Output the [x, y] coordinate of the center of the cell containing the given text.  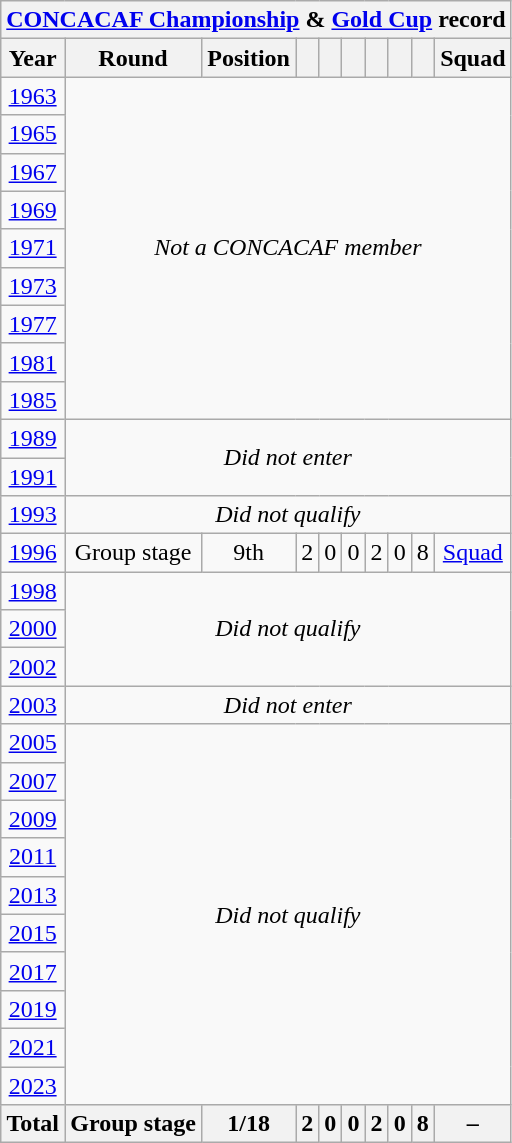
2007 [33, 781]
1/18 [249, 1124]
1963 [33, 96]
2009 [33, 819]
2002 [33, 667]
9th [249, 553]
1971 [33, 248]
1977 [33, 324]
1973 [33, 286]
1996 [33, 553]
2013 [33, 895]
1989 [33, 438]
2015 [33, 933]
1991 [33, 477]
1969 [33, 210]
1998 [33, 591]
1981 [33, 362]
Year [33, 58]
2017 [33, 971]
1965 [33, 134]
2003 [33, 705]
2023 [33, 1085]
– [472, 1124]
2011 [33, 857]
1985 [33, 400]
2000 [33, 629]
Position [249, 58]
2021 [33, 1047]
CONCACAF Championship & Gold Cup record [256, 20]
1993 [33, 515]
1967 [33, 172]
2019 [33, 1009]
2005 [33, 743]
Total [33, 1124]
Round [132, 58]
Not a CONCACAF member [288, 248]
